Extract the [X, Y] coordinate from the center of the cell holding the provided text.  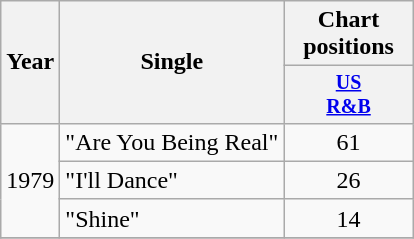
1979 [30, 180]
Single [172, 62]
USR&B [348, 94]
Chart positions [348, 34]
26 [348, 180]
"Shine" [172, 218]
14 [348, 218]
"Are You Being Real" [172, 142]
61 [348, 142]
Year [30, 62]
"I'll Dance" [172, 180]
